From the cell containing the given text, extract its center point as (X, Y) coordinate. 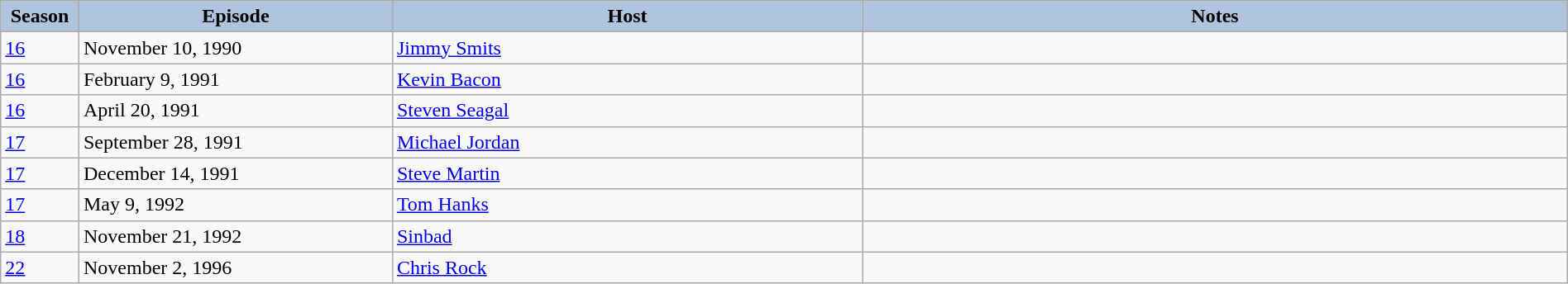
December 14, 1991 (235, 173)
November 10, 1990 (235, 48)
February 9, 1991 (235, 79)
Host (627, 17)
Tom Hanks (627, 205)
22 (40, 267)
September 28, 1991 (235, 142)
Jimmy Smits (627, 48)
18 (40, 236)
Steve Martin (627, 173)
Sinbad (627, 236)
Kevin Bacon (627, 79)
Steven Seagal (627, 111)
Chris Rock (627, 267)
Season (40, 17)
Notes (1216, 17)
November 21, 1992 (235, 236)
May 9, 1992 (235, 205)
November 2, 1996 (235, 267)
April 20, 1991 (235, 111)
Michael Jordan (627, 142)
Episode (235, 17)
